Search for the cell housing the specified text and yield its [x, y] center coordinate. 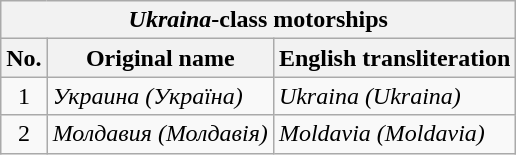
Украина (Україна) [160, 96]
Молдавия (Молдавiя) [160, 134]
English transliteration [394, 58]
Ukraina (Ukraina) [394, 96]
Moldavia (Moldavia) [394, 134]
Ukraina-class motorships [258, 20]
1 [24, 96]
No. [24, 58]
2 [24, 134]
Original name [160, 58]
